Output the [x, y] coordinate of the center of the cell containing the given text.  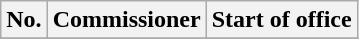
Start of office [282, 20]
No. [24, 20]
Commissioner [126, 20]
